Extract the (X, Y) coordinate from the center of the cell holding the provided text.  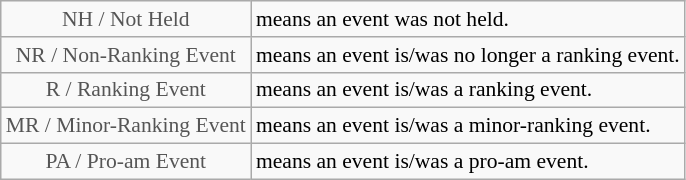
NR / Non-Ranking Event (126, 55)
means an event is/was a minor-ranking event. (468, 126)
means an event was not held. (468, 19)
NH / Not Held (126, 19)
PA / Pro-am Event (126, 162)
means an event is/was a pro-am event. (468, 162)
R / Ranking Event (126, 90)
means an event is/was a ranking event. (468, 90)
means an event is/was no longer a ranking event. (468, 55)
MR / Minor-Ranking Event (126, 126)
